For the text-containing cell, return its midpoint in [x, y] coordinate format. 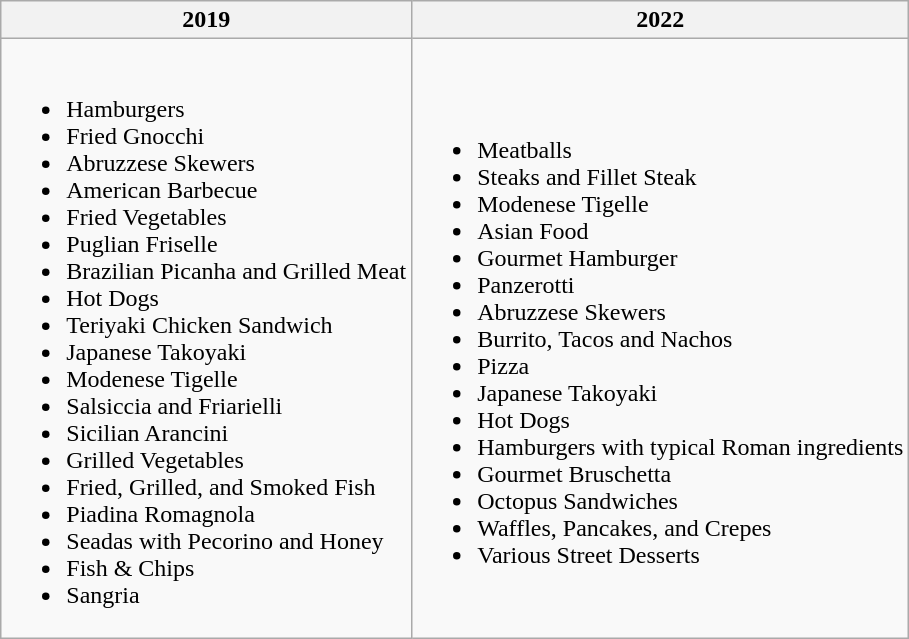
2019 [206, 20]
2022 [660, 20]
